Output the (x, y) coordinate of the center of the cell containing the given text.  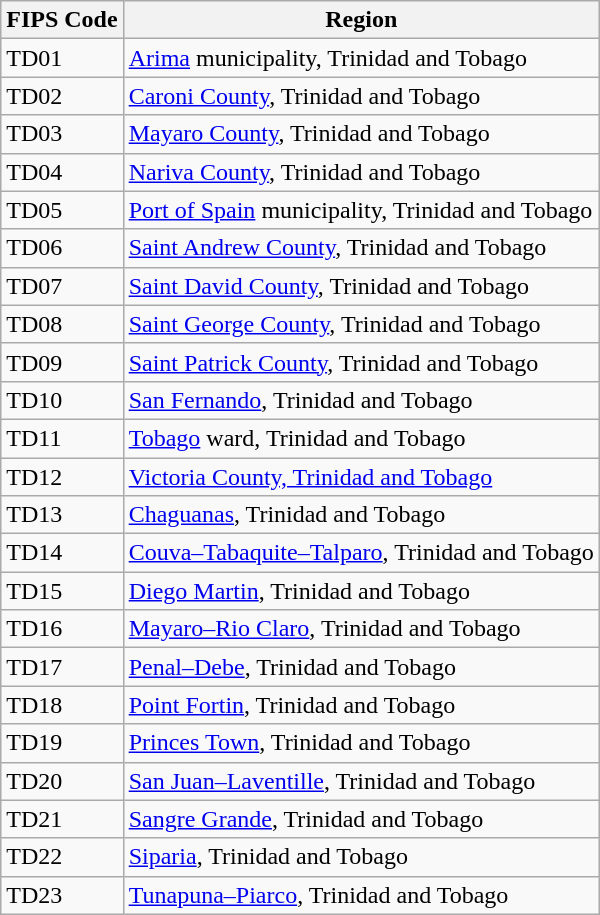
Sangre Grande, Trinidad and Tobago (361, 819)
TD13 (62, 515)
TD20 (62, 781)
TD04 (62, 172)
Princes Town, Trinidad and Tobago (361, 743)
Saint George County, Trinidad and Tobago (361, 324)
TD19 (62, 743)
Couva–Tabaquite–Talparo, Trinidad and Tobago (361, 553)
Mayaro County, Trinidad and Tobago (361, 134)
TD23 (62, 895)
TD11 (62, 438)
Port of Spain municipality, Trinidad and Tobago (361, 210)
TD10 (62, 400)
Saint Patrick County, Trinidad and Tobago (361, 362)
Point Fortin, Trinidad and Tobago (361, 705)
San Juan–Laventille, Trinidad and Tobago (361, 781)
Caroni County, Trinidad and Tobago (361, 96)
TD08 (62, 324)
Region (361, 20)
Saint Andrew County, Trinidad and Tobago (361, 248)
Mayaro–Rio Claro, Trinidad and Tobago (361, 629)
TD15 (62, 591)
TD03 (62, 134)
Diego Martin, Trinidad and Tobago (361, 591)
TD01 (62, 58)
San Fernando, Trinidad and Tobago (361, 400)
Tobago ward, Trinidad and Tobago (361, 438)
Saint David County, Trinidad and Tobago (361, 286)
Siparia, Trinidad and Tobago (361, 857)
TD17 (62, 667)
Tunapuna–Piarco, Trinidad and Tobago (361, 895)
FIPS Code (62, 20)
Penal–Debe, Trinidad and Tobago (361, 667)
TD09 (62, 362)
TD16 (62, 629)
TD21 (62, 819)
TD02 (62, 96)
Arima municipality, Trinidad and Tobago (361, 58)
Nariva County, Trinidad and Tobago (361, 172)
TD05 (62, 210)
TD14 (62, 553)
TD07 (62, 286)
TD18 (62, 705)
TD22 (62, 857)
Victoria County, Trinidad and Tobago (361, 477)
TD12 (62, 477)
Chaguanas, Trinidad and Tobago (361, 515)
TD06 (62, 248)
